Search for the cell housing the specified text and yield its [X, Y] center coordinate. 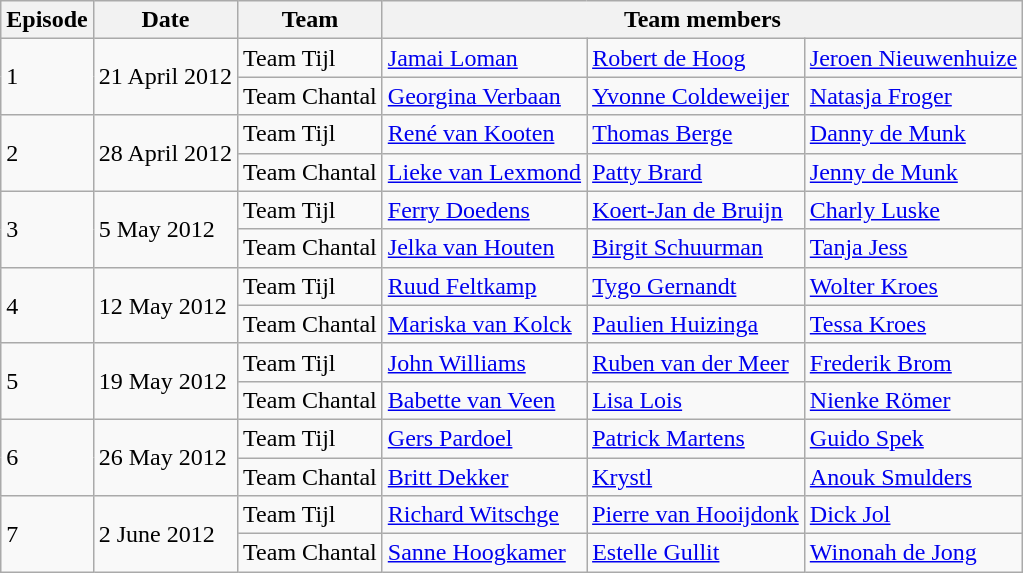
Tygo Gernandt [696, 286]
Lieke van Lexmond [484, 172]
John Williams [484, 362]
Patrick Martens [696, 438]
Episode [47, 20]
Ruud Feltkamp [484, 286]
Frederik Brom [913, 362]
Jelka van Houten [484, 248]
Georgina Verbaan [484, 96]
Tessa Kroes [913, 324]
Tanja Jess [913, 248]
René van Kooten [484, 134]
Estelle Gullit [696, 553]
Paulien Huizinga [696, 324]
Guido Spek [913, 438]
Ruben van der Meer [696, 362]
Team members [702, 20]
Krystl [696, 477]
12 May 2012 [165, 305]
Danny de Munk [913, 134]
2 [47, 153]
Britt Dekker [484, 477]
Babette van Veen [484, 400]
Robert de Hoog [696, 58]
Thomas Berge [696, 134]
Gers Pardoel [484, 438]
28 April 2012 [165, 153]
19 May 2012 [165, 381]
Sanne Hoogkamer [484, 553]
Yvonne Coldeweijer [696, 96]
4 [47, 305]
Jamai Loman [484, 58]
Jeroen Nieuwenhuize [913, 58]
Patty Brard [696, 172]
Winonah de Jong [913, 553]
Natasja Froger [913, 96]
6 [47, 457]
Anouk Smulders [913, 477]
2 June 2012 [165, 534]
Mariska van Kolck [484, 324]
21 April 2012 [165, 77]
3 [47, 229]
Wolter Kroes [913, 286]
Jenny de Munk [913, 172]
5 May 2012 [165, 229]
Lisa Lois [696, 400]
Koert-Jan de Bruijn [696, 210]
Dick Jol [913, 515]
Richard Witschge [484, 515]
Charly Luske [913, 210]
Team [310, 20]
Date [165, 20]
Nienke Römer [913, 400]
26 May 2012 [165, 457]
Birgit Schuurman [696, 248]
Pierre van Hooijdonk [696, 515]
Ferry Doedens [484, 210]
7 [47, 534]
1 [47, 77]
5 [47, 381]
